Extract the (x, y) coordinate from the center of the cell holding the provided text.  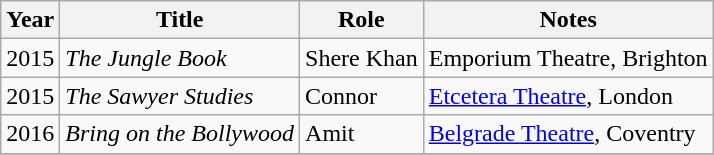
Title (180, 20)
Connor (362, 96)
Amit (362, 134)
Etcetera Theatre, London (568, 96)
The Jungle Book (180, 58)
Shere Khan (362, 58)
Year (30, 20)
Belgrade Theatre, Coventry (568, 134)
The Sawyer Studies (180, 96)
2016 (30, 134)
Role (362, 20)
Notes (568, 20)
Bring on the Bollywood (180, 134)
Emporium Theatre, Brighton (568, 58)
